Identify which cell holds the provided text, then report its [X, Y] central coordinate. 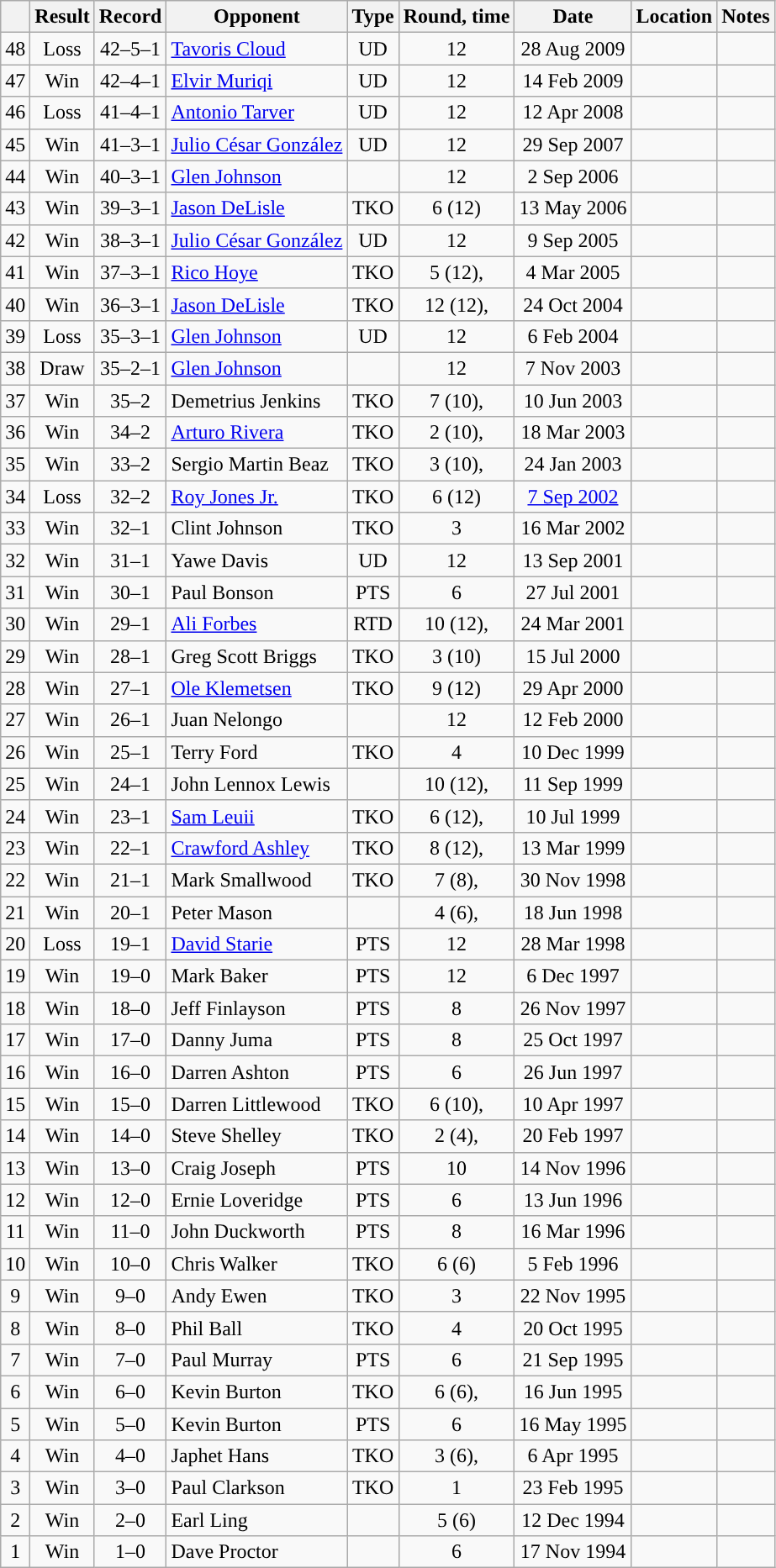
35–2–1 [130, 368]
5 Feb 1996 [573, 1264]
Yawe Davis [257, 560]
Mark Baker [257, 976]
18–0 [130, 1008]
5 (12), [457, 272]
28–1 [130, 656]
26 [15, 752]
9 [15, 1296]
5–0 [130, 1424]
Type [373, 17]
24 Jan 2003 [573, 465]
2 (4), [457, 1136]
13 Jun 1996 [573, 1200]
14 [15, 1136]
14 Nov 1996 [573, 1168]
28 Mar 1998 [573, 944]
Sam Leuii [257, 816]
7 Nov 2003 [573, 368]
7 [15, 1360]
29 [15, 656]
Chris Walker [257, 1264]
27 Jul 2001 [573, 592]
14 Feb 2009 [573, 81]
33–2 [130, 465]
7 (8), [457, 880]
18 [15, 1008]
Notes [746, 17]
4 Mar 2005 [573, 272]
10 Apr 1997 [573, 1104]
12–0 [130, 1200]
13 Sep 2001 [573, 560]
John Lennox Lewis [257, 784]
21 Sep 1995 [573, 1360]
David Starie [257, 944]
Ali Forbes [257, 624]
43 [15, 208]
Japhet Hans [257, 1456]
6 (10), [457, 1104]
4 (6), [457, 912]
37–3–1 [130, 272]
Demetrius Jenkins [257, 401]
Andy Ewen [257, 1296]
11–0 [130, 1232]
Rico Hoye [257, 272]
15 [15, 1104]
41 [15, 272]
26 Nov 1997 [573, 1008]
29–1 [130, 624]
26–1 [130, 720]
39–3–1 [130, 208]
35–2 [130, 401]
Peter Mason [257, 912]
2 (10), [457, 433]
42 [15, 240]
17–0 [130, 1040]
28 Aug 2009 [573, 49]
Juan Nelongo [257, 720]
15–0 [130, 1104]
6 (6) [457, 1264]
18 Mar 2003 [573, 433]
36 [15, 433]
13–0 [130, 1168]
Record [130, 17]
42–4–1 [130, 81]
45 [15, 145]
21 [15, 912]
35 [15, 465]
7 Sep 2002 [573, 497]
27–1 [130, 688]
14–0 [130, 1136]
9 (12) [457, 688]
Tavoris Cloud [257, 49]
Antonio Tarver [257, 113]
23–1 [130, 816]
Danny Juma [257, 1040]
35–3–1 [130, 336]
23 Feb 1995 [573, 1488]
2 Sep 2006 [573, 176]
29 Apr 2000 [573, 688]
26 Jun 1997 [573, 1072]
32 [15, 560]
16 [15, 1072]
Location [674, 17]
42–5–1 [130, 49]
Earl Ling [257, 1520]
Mark Smallwood [257, 880]
24 Mar 2001 [573, 624]
4–0 [130, 1456]
Dave Proctor [257, 1552]
25 [15, 784]
3 (6), [457, 1456]
17 Nov 1994 [573, 1552]
6 (6), [457, 1392]
Elvir Muriqi [257, 81]
12 (12), [457, 304]
Terry Ford [257, 752]
Arturo Rivera [257, 433]
Crawford Ashley [257, 848]
16–0 [130, 1072]
Roy Jones Jr. [257, 497]
24 [15, 816]
8 (12), [457, 848]
41–3–1 [130, 145]
1–0 [130, 1552]
30 Nov 1998 [573, 880]
16 Jun 1995 [573, 1392]
Darren Littlewood [257, 1104]
10 Jul 1999 [573, 816]
Clint Johnson [257, 529]
27 [15, 720]
10 Jun 2003 [573, 401]
16 Mar 1996 [573, 1232]
24–1 [130, 784]
7 (10), [457, 401]
12 Apr 2008 [573, 113]
Ole Klemetsen [257, 688]
48 [15, 49]
32–2 [130, 497]
24 Oct 2004 [573, 304]
13 May 2006 [573, 208]
13 [15, 1168]
31 [15, 592]
6 Dec 1997 [573, 976]
20–1 [130, 912]
40 [15, 304]
Phil Ball [257, 1328]
10–0 [130, 1264]
Steve Shelley [257, 1136]
44 [15, 176]
Craig Joseph [257, 1168]
46 [15, 113]
33 [15, 529]
19–1 [130, 944]
5 [15, 1424]
12 Dec 1994 [573, 1520]
John Duckworth [257, 1232]
20 Oct 1995 [573, 1328]
22 Nov 1995 [573, 1296]
31–1 [130, 560]
7–0 [130, 1360]
16 Mar 2002 [573, 529]
36–3–1 [130, 304]
38–3–1 [130, 240]
32–1 [130, 529]
21–1 [130, 880]
28 [15, 688]
Result [62, 17]
40–3–1 [130, 176]
16 May 1995 [573, 1424]
15 Jul 2000 [573, 656]
Ernie Loveridge [257, 1200]
19 [15, 976]
41–4–1 [130, 113]
Date [573, 17]
22 [15, 880]
20 Feb 1997 [573, 1136]
12 Feb 2000 [573, 720]
Round, time [457, 17]
Paul Bonson [257, 592]
9 Sep 2005 [573, 240]
Jeff Finlayson [257, 1008]
37 [15, 401]
23 [15, 848]
25–1 [130, 752]
17 [15, 1040]
Greg Scott Briggs [257, 656]
11 [15, 1232]
Draw [62, 368]
11 Sep 1999 [573, 784]
30–1 [130, 592]
5 (6) [457, 1520]
20 [15, 944]
30 [15, 624]
3 (10) [457, 656]
RTD [373, 624]
2–0 [130, 1520]
2 [15, 1520]
8–0 [130, 1328]
18 Jun 1998 [573, 912]
38 [15, 368]
3–0 [130, 1488]
25 Oct 1997 [573, 1040]
3 (10), [457, 465]
34 [15, 497]
39 [15, 336]
22–1 [130, 848]
29 Sep 2007 [573, 145]
6 Apr 1995 [573, 1456]
10 Dec 1999 [573, 752]
Paul Clarkson [257, 1488]
6 Feb 2004 [573, 336]
34–2 [130, 433]
19–0 [130, 976]
6 (12), [457, 816]
Darren Ashton [257, 1072]
6–0 [130, 1392]
Paul Murray [257, 1360]
47 [15, 81]
13 Mar 1999 [573, 848]
9–0 [130, 1296]
Sergio Martin Beaz [257, 465]
Opponent [257, 17]
